Identify which cell holds the provided text, then report its (X, Y) central coordinate. 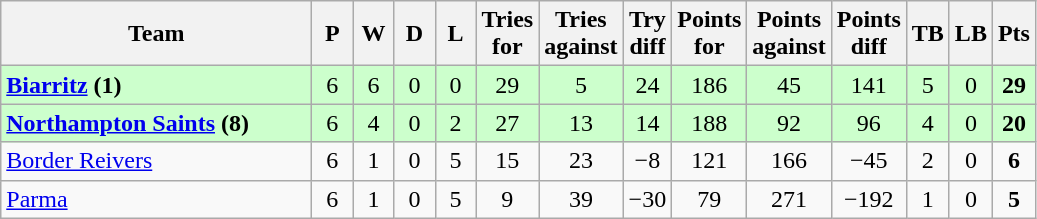
−8 (648, 161)
166 (789, 161)
92 (789, 123)
L (456, 34)
186 (710, 85)
−192 (868, 199)
TB (928, 34)
Try diff (648, 34)
141 (868, 85)
Biarritz (1) (156, 85)
Team (156, 34)
−45 (868, 161)
9 (508, 199)
14 (648, 123)
Tries against (581, 34)
Border Reivers (156, 161)
271 (789, 199)
P (332, 34)
15 (508, 161)
Parma (156, 199)
45 (789, 85)
20 (1014, 123)
Points against (789, 34)
Tries for (508, 34)
D (414, 34)
27 (508, 123)
13 (581, 123)
79 (710, 199)
121 (710, 161)
LB (970, 34)
Northampton Saints (8) (156, 123)
Points for (710, 34)
23 (581, 161)
W (374, 34)
96 (868, 123)
−30 (648, 199)
39 (581, 199)
Points diff (868, 34)
Pts (1014, 34)
188 (710, 123)
24 (648, 85)
